Search for the cell housing the specified text and yield its (x, y) center coordinate. 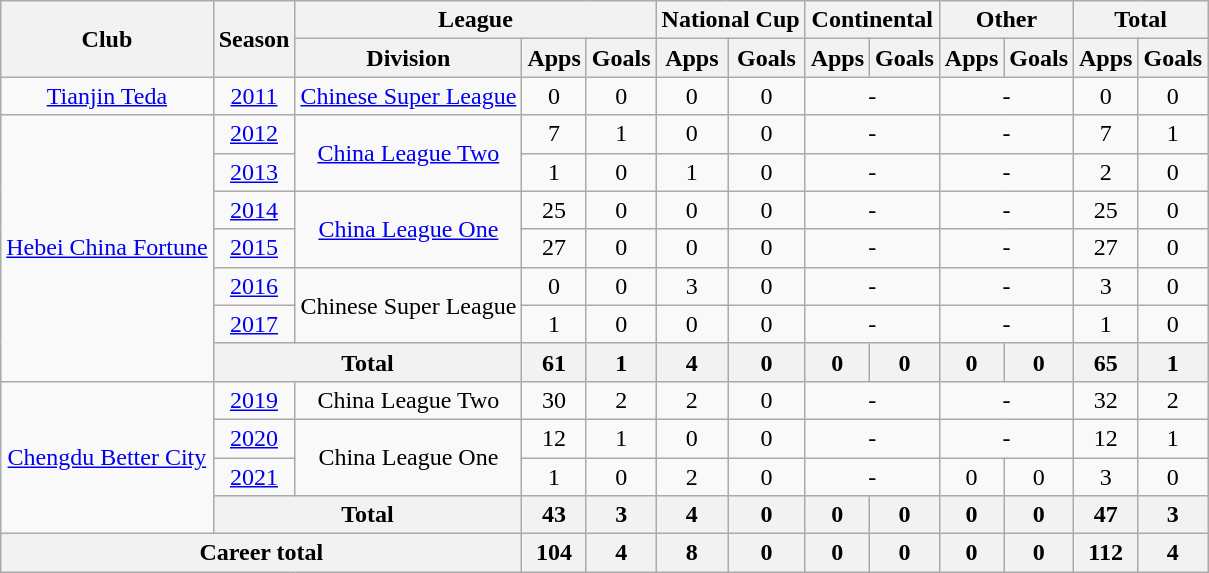
47 (1106, 515)
Division (408, 58)
104 (554, 553)
2014 (254, 210)
2016 (254, 286)
Continental (872, 20)
Other (1006, 20)
Chengdu Better City (107, 457)
2015 (254, 248)
Hebei China Fortune (107, 248)
2021 (254, 477)
65 (1106, 362)
Tianjin Teda (107, 96)
2017 (254, 324)
Season (254, 39)
30 (554, 400)
2019 (254, 400)
2011 (254, 96)
43 (554, 515)
2013 (254, 172)
League (476, 20)
8 (692, 553)
112 (1106, 553)
2020 (254, 438)
32 (1106, 400)
Club (107, 39)
61 (554, 362)
2012 (254, 134)
Career total (262, 553)
National Cup (730, 20)
